Output the (X, Y) coordinate of the center of the cell containing the given text.  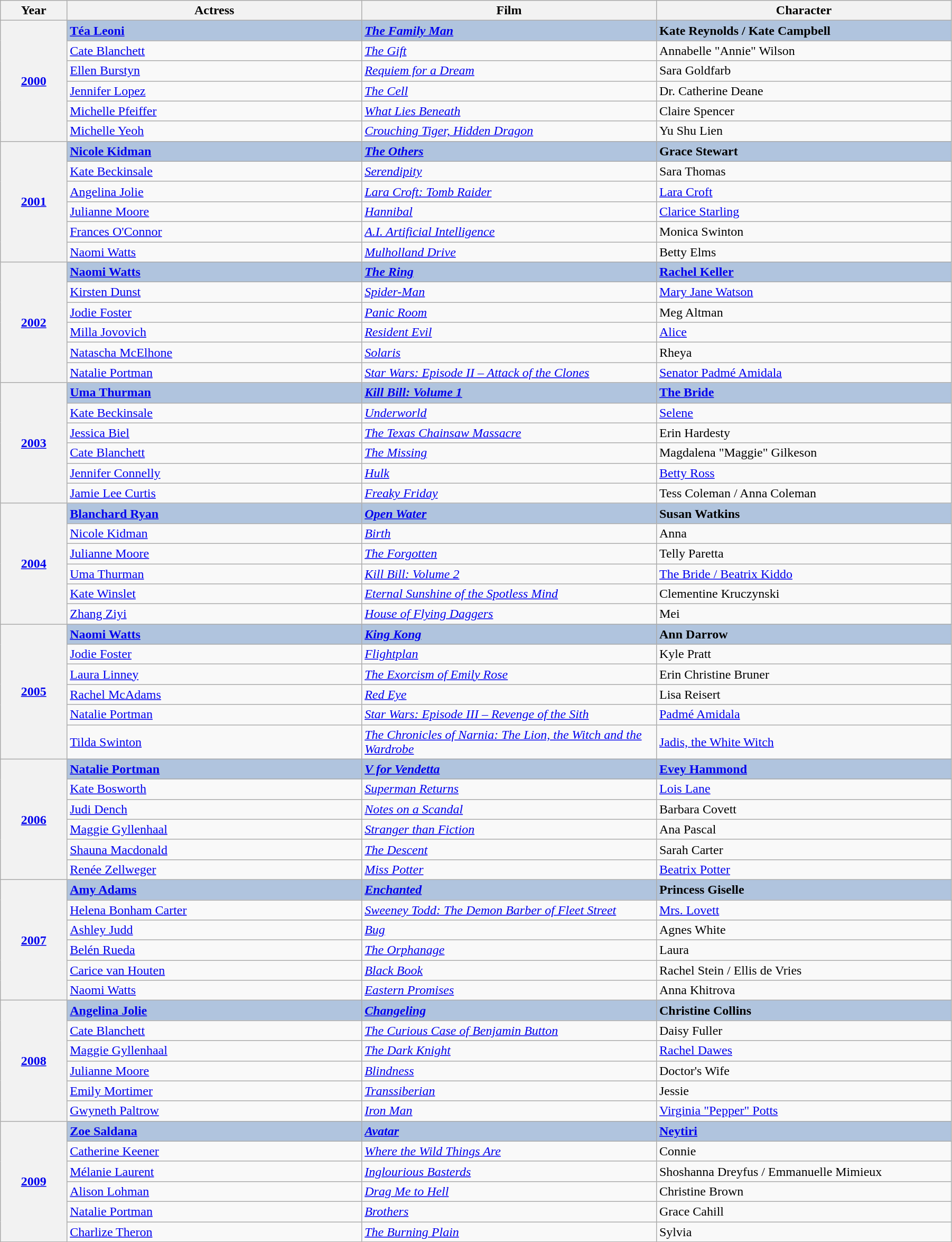
2007 (34, 940)
Frances O'Connor (214, 231)
Rachel McAdams (214, 694)
Milla Jovovich (214, 332)
Jamie Lee Curtis (214, 493)
Beatrix Potter (804, 869)
2002 (34, 322)
Red Eye (509, 694)
Betty Ross (804, 473)
Meg Altman (804, 312)
Doctor's Wife (804, 1071)
The Forgotten (509, 553)
Claire Spencer (804, 111)
2001 (34, 201)
The Missing (509, 453)
Open Water (509, 513)
Belén Rueda (214, 950)
Jessica Biel (214, 433)
Rheya (804, 353)
Inglourious Basterds (509, 1171)
Eternal Sunshine of the Spotless Mind (509, 594)
Solaris (509, 353)
Yu Shu Lien (804, 131)
Rachel Stein / Ellis de Vries (804, 970)
The Descent (509, 849)
Kill Bill: Volume 1 (509, 393)
Senator Padmé Amidala (804, 373)
Zoe Saldana (214, 1131)
Connie (804, 1151)
Mrs. Lovett (804, 910)
2008 (34, 1061)
Kate Winslet (214, 594)
Mary Jane Watson (804, 292)
Mei (804, 614)
Laura (804, 950)
2006 (34, 819)
Drag Me to Hell (509, 1191)
Miss Potter (509, 869)
Helena Bonham Carter (214, 910)
Kate Reynolds / Kate Campbell (804, 31)
Renée Zellweger (214, 869)
The Exorcism of Emily Rose (509, 674)
Enchanted (509, 889)
Telly Paretta (804, 553)
House of Flying Daggers (509, 614)
2005 (34, 691)
Rachel Keller (804, 272)
Black Book (509, 970)
The Orphanage (509, 950)
Grace Stewart (804, 151)
The Burning Plain (509, 1232)
The Curious Case of Benjamin Button (509, 1031)
Evey Hammond (804, 769)
Avatar (509, 1131)
Gwyneth Paltrow (214, 1111)
Transsiberian (509, 1091)
Bug (509, 930)
Natascha McElhone (214, 353)
Actress (214, 11)
Alison Lohman (214, 1191)
The Texas Chainsaw Massacre (509, 433)
Resident Evil (509, 332)
Birth (509, 533)
Lara Croft: Tomb Raider (509, 191)
Eastern Promises (509, 990)
Mélanie Laurent (214, 1171)
Jessie (804, 1091)
Neytiri (804, 1131)
2004 (34, 563)
Virginia "Pepper" Potts (804, 1111)
Monica Swinton (804, 231)
Betty Elms (804, 252)
Blindness (509, 1071)
Where the Wild Things Are (509, 1151)
Magdalena "Maggie" Gilkeson (804, 453)
Sara Goldfarb (804, 71)
Crouching Tiger, Hidden Dragon (509, 131)
Christine Brown (804, 1191)
2000 (34, 81)
2009 (34, 1181)
Anna (804, 533)
Catherine Keener (214, 1151)
Lisa Reisert (804, 694)
Laura Linney (214, 674)
Susan Watkins (804, 513)
Kirsten Dunst (214, 292)
Michelle Pfeiffer (214, 111)
Erin Hardesty (804, 433)
Requiem for a Dream (509, 71)
Tess Coleman / Anna Coleman (804, 493)
Hannibal (509, 211)
Serendipity (509, 171)
Agnes White (804, 930)
Kyle Pratt (804, 654)
Star Wars: Episode II – Attack of the Clones (509, 373)
Dr. Catherine Deane (804, 91)
Notes on a Scandal (509, 809)
Film (509, 11)
Underworld (509, 413)
Ashley Judd (214, 930)
Lara Croft (804, 191)
Michelle Yeoh (214, 131)
Sweeney Todd: The Demon Barber of Fleet Street (509, 910)
Kill Bill: Volume 2 (509, 573)
Clarice Starling (804, 211)
2003 (34, 443)
Emily Mortimer (214, 1091)
Lois Lane (804, 789)
Zhang Ziyi (214, 614)
The Bride / Beatrix Kiddo (804, 573)
Sarah Carter (804, 849)
Freaky Friday (509, 493)
Princess Giselle (804, 889)
Panic Room (509, 312)
The Chronicles of Narnia: The Lion, the Witch and the Wardrobe (509, 742)
Jennifer Lopez (214, 91)
Tilda Swinton (214, 742)
Changeling (509, 1011)
Kate Bosworth (214, 789)
Brothers (509, 1211)
The Dark Knight (509, 1051)
Clementine Kruczynski (804, 594)
Ana Pascal (804, 829)
Jennifer Connelly (214, 473)
Ellen Burstyn (214, 71)
Year (34, 11)
Judi Dench (214, 809)
Barbara Covett (804, 809)
Sara Thomas (804, 171)
Annabelle "Annie" Wilson (804, 51)
The Bride (804, 393)
Mulholland Drive (509, 252)
Blanchard Ryan (214, 513)
Charlize Theron (214, 1232)
A.I. Artificial Intelligence (509, 231)
Spider-Man (509, 292)
The Cell (509, 91)
V for Vendetta (509, 769)
Erin Christine Bruner (804, 674)
Alice (804, 332)
Carice van Houten (214, 970)
Shoshanna Dreyfus / Emmanuelle Mimieux (804, 1171)
Jadis, the White Witch (804, 742)
Amy Adams (214, 889)
Sylvia (804, 1232)
The Family Man (509, 31)
Ann Darrow (804, 634)
Character (804, 11)
Selene (804, 413)
Daisy Fuller (804, 1031)
Téa Leoni (214, 31)
Christine Collins (804, 1011)
Anna Khitrova (804, 990)
Superman Returns (509, 789)
What Lies Beneath (509, 111)
Iron Man (509, 1111)
The Others (509, 151)
The Ring (509, 272)
The Gift (509, 51)
Hulk (509, 473)
Flightplan (509, 654)
Padmé Amidala (804, 715)
Stranger than Fiction (509, 829)
Grace Cahill (804, 1211)
Shauna Macdonald (214, 849)
Rachel Dawes (804, 1051)
Star Wars: Episode III – Revenge of the Sith (509, 715)
King Kong (509, 634)
